Scan for the cell matching the given text and deliver its (X, Y) coordinate at center. 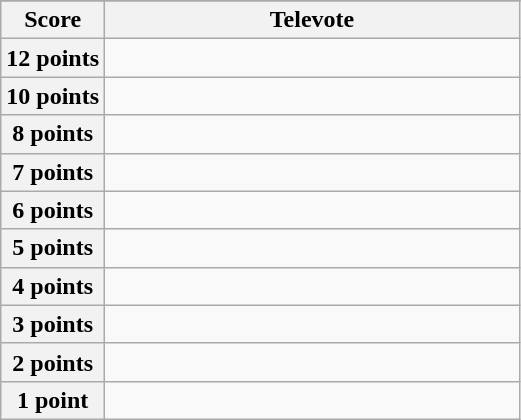
3 points (53, 324)
1 point (53, 400)
4 points (53, 286)
12 points (53, 58)
8 points (53, 134)
6 points (53, 210)
2 points (53, 362)
5 points (53, 248)
Televote (312, 20)
7 points (53, 172)
Score (53, 20)
10 points (53, 96)
